Detect which cell encompasses the target text, then output its (X, Y) center coordinate. 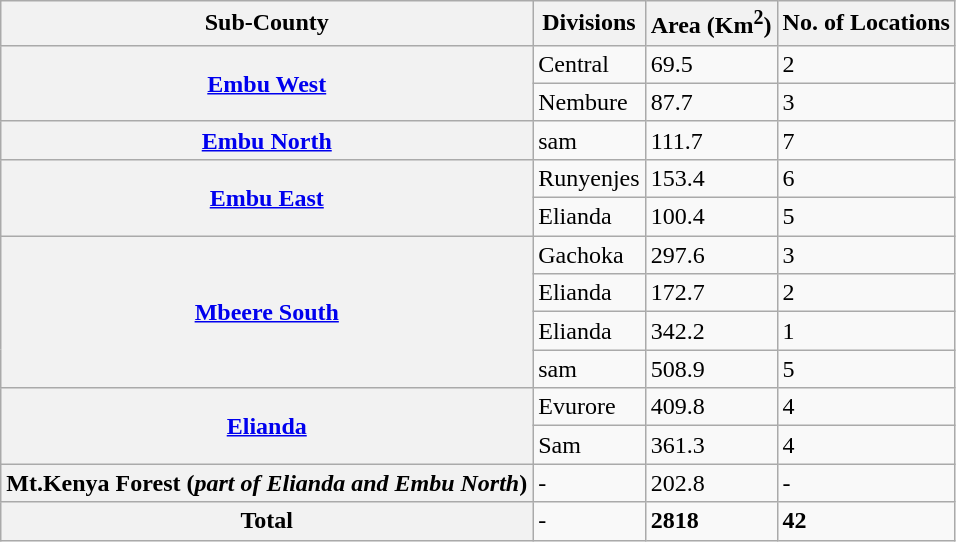
111.7 (711, 140)
Embu North (267, 140)
100.4 (711, 217)
508.9 (711, 369)
Runyenjes (589, 178)
6 (866, 178)
69.5 (711, 64)
42 (866, 521)
7 (866, 140)
1 (866, 331)
Gachoka (589, 255)
No. of Locations (866, 24)
Mbeere South (267, 312)
2818 (711, 521)
Mt.Kenya Forest (part of Elianda and Embu North) (267, 483)
Nembure (589, 102)
Evurore (589, 407)
Sub-County (267, 24)
297.6 (711, 255)
409.8 (711, 407)
Sam (589, 445)
Embu West (267, 83)
Area (Km2) (711, 24)
Central (589, 64)
361.3 (711, 445)
Divisions (589, 24)
202.8 (711, 483)
172.7 (711, 293)
Total (267, 521)
Embu East (267, 197)
342.2 (711, 331)
87.7 (711, 102)
153.4 (711, 178)
